Return the [x, y] coordinate for the center point of the cell that contains the specified text.  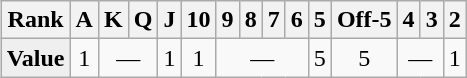
K [113, 20]
A [84, 20]
Value [36, 58]
Q [143, 20]
3 [432, 20]
10 [198, 20]
4 [408, 20]
7 [274, 20]
Off-5 [364, 20]
2 [454, 20]
6 [296, 20]
9 [228, 20]
J [170, 20]
8 [250, 20]
Rank [36, 20]
